For the text-containing cell, return its midpoint in [X, Y] coordinate format. 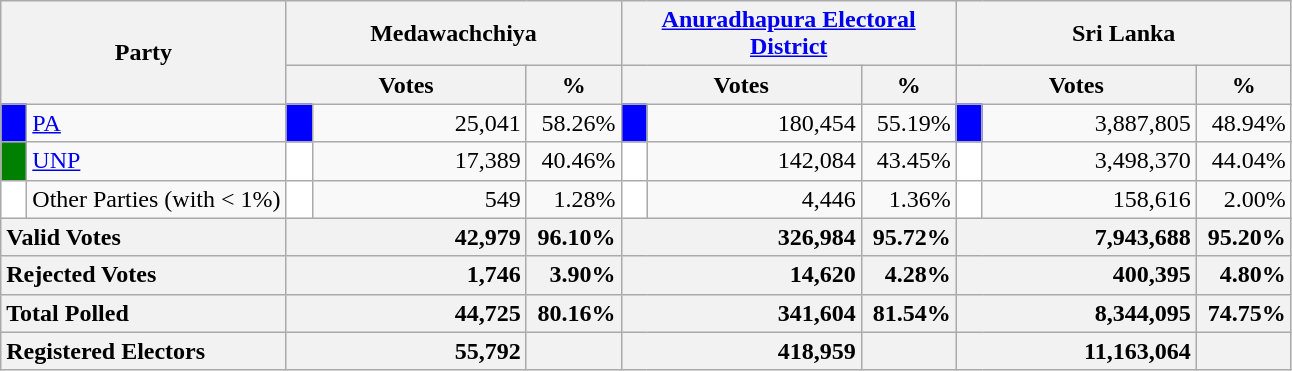
25,041 [419, 123]
PA [156, 123]
95.20% [1244, 237]
326,984 [741, 237]
Registered Electors [144, 351]
11,163,064 [1076, 351]
55,792 [406, 351]
UNP [156, 161]
81.54% [908, 313]
142,084 [754, 161]
96.10% [574, 237]
58.26% [574, 123]
3,887,805 [1089, 123]
43.45% [908, 161]
180,454 [754, 123]
42,979 [406, 237]
Medawachchiya [454, 34]
1,746 [406, 275]
Sri Lanka [1124, 34]
48.94% [1244, 123]
Rejected Votes [144, 275]
Total Polled [144, 313]
Party [144, 52]
4.28% [908, 275]
44,725 [406, 313]
400,395 [1076, 275]
7,943,688 [1076, 237]
74.75% [1244, 313]
Other Parties (with < 1%) [156, 199]
95.72% [908, 237]
1.28% [574, 199]
418,959 [741, 351]
Valid Votes [144, 237]
44.04% [1244, 161]
4.80% [1244, 275]
158,616 [1089, 199]
Anuradhapura Electoral District [788, 34]
8,344,095 [1076, 313]
17,389 [419, 161]
3,498,370 [1089, 161]
2.00% [1244, 199]
80.16% [574, 313]
40.46% [574, 161]
55.19% [908, 123]
14,620 [741, 275]
4,446 [754, 199]
3.90% [574, 275]
1.36% [908, 199]
549 [419, 199]
341,604 [741, 313]
